Pinpoint the cell where the given text exists, returning its [x, y] midpoint coordinate. 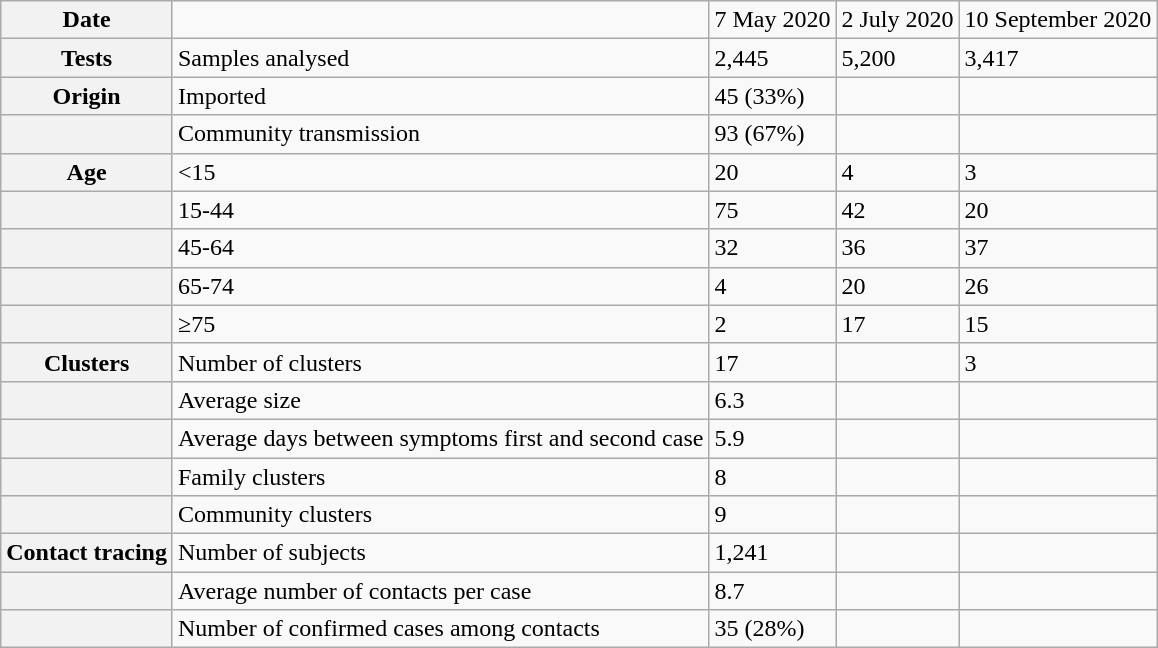
2 July 2020 [898, 20]
Clusters [87, 362]
9 [772, 515]
5.9 [772, 438]
15-44 [440, 210]
Age [87, 172]
45-64 [440, 248]
1,241 [772, 553]
3,417 [1058, 58]
8.7 [772, 591]
2 [772, 324]
Average days between symptoms first and second case [440, 438]
93 (67%) [772, 134]
<15 [440, 172]
36 [898, 248]
Samples analysed [440, 58]
35 (28%) [772, 629]
Imported [440, 96]
6.3 [772, 400]
32 [772, 248]
5,200 [898, 58]
Contact tracing [87, 553]
2,445 [772, 58]
37 [1058, 248]
65-74 [440, 286]
Tests [87, 58]
Average size [440, 400]
7 May 2020 [772, 20]
26 [1058, 286]
Community transmission [440, 134]
Origin [87, 96]
45 (33%) [772, 96]
Community clusters [440, 515]
Number of confirmed cases among contacts [440, 629]
Number of subjects [440, 553]
42 [898, 210]
8 [772, 477]
75 [772, 210]
Date [87, 20]
Number of clusters [440, 362]
10 September 2020 [1058, 20]
≥75 [440, 324]
Average number of contacts per case [440, 591]
Family clusters [440, 477]
15 [1058, 324]
